Provide the [X, Y] coordinate of the cell's center where the given text is located.  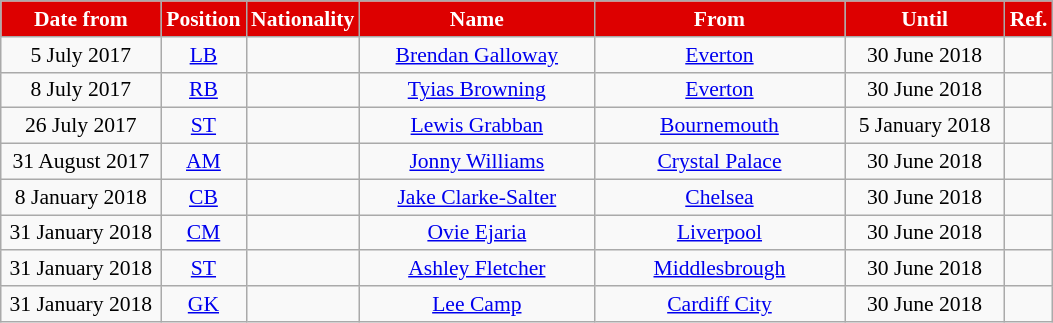
Brendan Galloway [476, 55]
Cardiff City [719, 304]
Liverpool [719, 233]
Position [204, 19]
Ashley Fletcher [476, 269]
Tyias Browning [476, 90]
Jonny Williams [476, 162]
Nationality [302, 19]
Jake Clarke-Salter [476, 197]
GK [204, 304]
Lee Camp [476, 304]
LB [204, 55]
AM [204, 162]
31 August 2017 [81, 162]
Crystal Palace [719, 162]
26 July 2017 [81, 126]
Bournemouth [719, 126]
CM [204, 233]
CB [204, 197]
Chelsea [719, 197]
Until [925, 19]
5 January 2018 [925, 126]
Ovie Ejaria [476, 233]
5 July 2017 [81, 55]
8 January 2018 [81, 197]
From [719, 19]
8 July 2017 [81, 90]
RB [204, 90]
Middlesbrough [719, 269]
Ref. [1029, 19]
Date from [81, 19]
Name [476, 19]
Lewis Grabban [476, 126]
